Pinpoint the cell where the given text exists, returning its [x, y] midpoint coordinate. 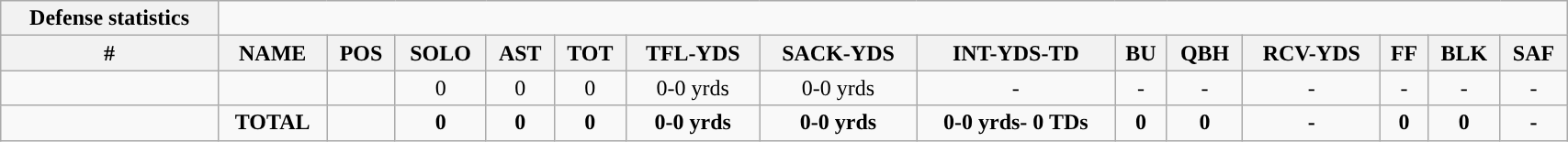
TFL-YDS [693, 53]
RCV-YDS [1312, 53]
BU [1141, 53]
POS [361, 53]
AST [520, 53]
NAME [272, 53]
0-0 yrds- 0 TDs [1016, 123]
SOLO [441, 53]
SACK-YDS [838, 53]
FF [1404, 53]
Defense statistics [110, 18]
TOTAL [272, 123]
QBH [1204, 53]
# [110, 53]
INT-YDS-TD [1016, 53]
BLK [1464, 53]
TOT [590, 53]
SAF [1533, 53]
